Search for the cell housing the specified text and yield its [x, y] center coordinate. 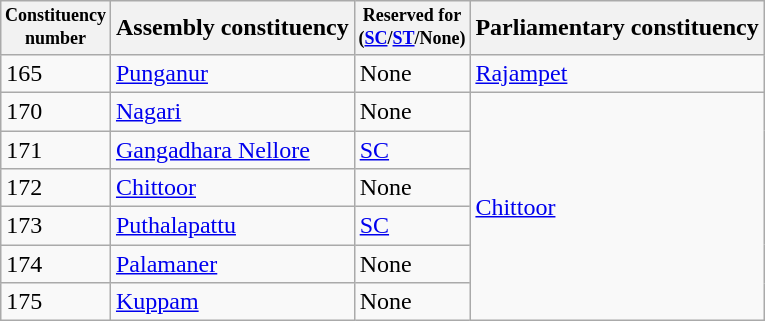
Nagari [232, 111]
Puthalapattu [232, 226]
173 [56, 226]
Rajampet [617, 73]
Palamaner [232, 264]
Constituency number [56, 28]
174 [56, 264]
172 [56, 188]
175 [56, 302]
Parliamentary constituency [617, 28]
Gangadhara Nellore [232, 150]
Assembly constituency [232, 28]
165 [56, 73]
Reserved for(SC/ST/None) [412, 28]
171 [56, 150]
170 [56, 111]
Punganur [232, 73]
Kuppam [232, 302]
